Identify which cell holds the provided text, then report its [X, Y] central coordinate. 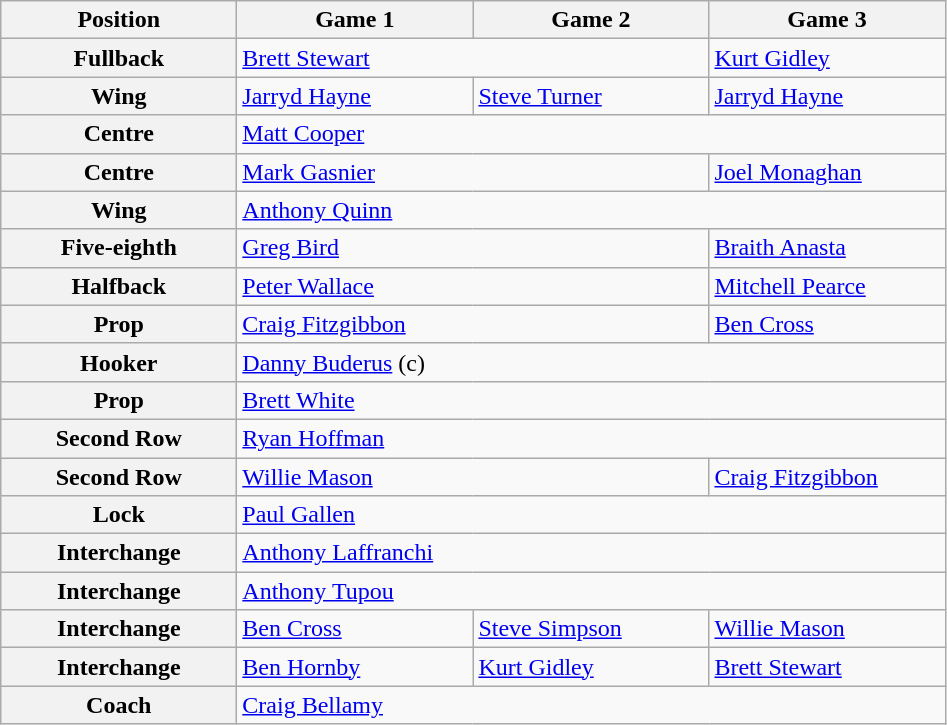
Ryan Hoffman [591, 438]
Braith Anasta [827, 248]
Steve Simpson [591, 629]
Brett White [591, 400]
Coach [119, 705]
Hooker [119, 362]
Anthony Quinn [591, 210]
Paul Gallen [591, 515]
Game 1 [355, 20]
Joel Monaghan [827, 172]
Anthony Tupou [591, 591]
Game 3 [827, 20]
Game 2 [591, 20]
Peter Wallace [473, 286]
Danny Buderus (c) [591, 362]
Five-eighth [119, 248]
Lock [119, 515]
Steve Turner [591, 96]
Greg Bird [473, 248]
Halfback [119, 286]
Fullback [119, 58]
Craig Bellamy [591, 705]
Mitchell Pearce [827, 286]
Ben Hornby [355, 667]
Position [119, 20]
Mark Gasnier [473, 172]
Matt Cooper [591, 134]
Anthony Laffranchi [591, 553]
